Find where the given text appears and provide that cell's center as (x, y) coordinate. 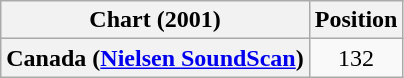
Canada (Nielsen SoundScan) (155, 58)
Position (356, 20)
Chart (2001) (155, 20)
132 (356, 58)
